From the cell containing the given text, extract its center point as [x, y] coordinate. 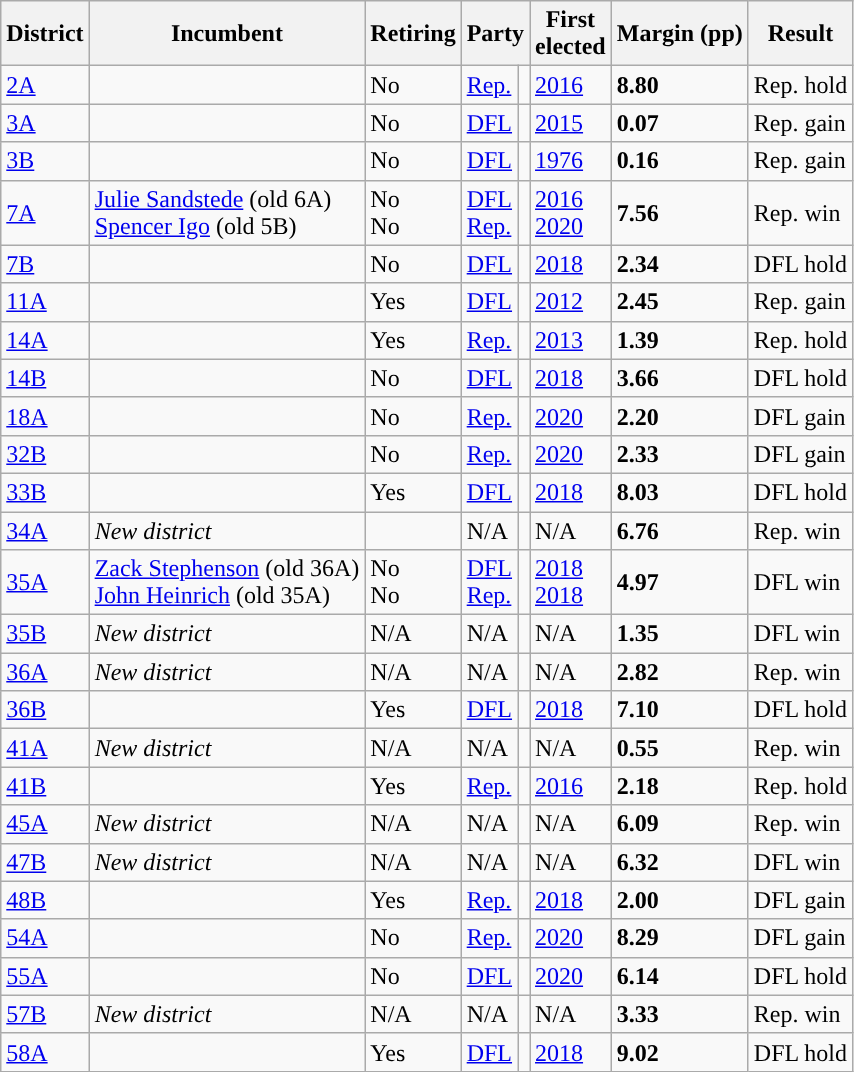
6.09 [680, 824]
11A [45, 302]
3.66 [680, 378]
2013 [571, 340]
2.20 [680, 416]
0.07 [680, 123]
35A [45, 582]
20162020 [571, 212]
58A [45, 1052]
8.80 [680, 85]
2.45 [680, 302]
45A [45, 824]
33B [45, 492]
6.14 [680, 976]
9.02 [680, 1052]
3.33 [680, 1014]
2.18 [680, 786]
14A [45, 340]
Result [800, 34]
Zack Stephenson (old 36A)John Heinrich (old 35A) [227, 582]
0.16 [680, 161]
2.33 [680, 454]
2012 [571, 302]
7.10 [680, 710]
2.34 [680, 264]
3A [45, 123]
7.56 [680, 212]
Party [495, 34]
4.97 [680, 582]
Firstelected [571, 34]
1976 [571, 161]
48B [45, 900]
8.03 [680, 492]
6.76 [680, 531]
Incumbent [227, 34]
35B [45, 634]
55A [45, 976]
41A [45, 748]
34A [45, 531]
2015 [571, 123]
18A [45, 416]
41B [45, 786]
7B [45, 264]
2.00 [680, 900]
3B [45, 161]
8.29 [680, 938]
47B [45, 862]
1.39 [680, 340]
57B [45, 1014]
7A [45, 212]
54A [45, 938]
Margin (pp) [680, 34]
36A [45, 672]
1.35 [680, 634]
14B [45, 378]
20182018 [571, 582]
Julie Sandstede (old 6A)Spencer Igo (old 5B) [227, 212]
6.32 [680, 862]
0.55 [680, 748]
District [45, 34]
Retiring [413, 34]
36B [45, 710]
2A [45, 85]
2.82 [680, 672]
32B [45, 454]
